Extract the (X, Y) coordinate from the center of the cell holding the provided text.  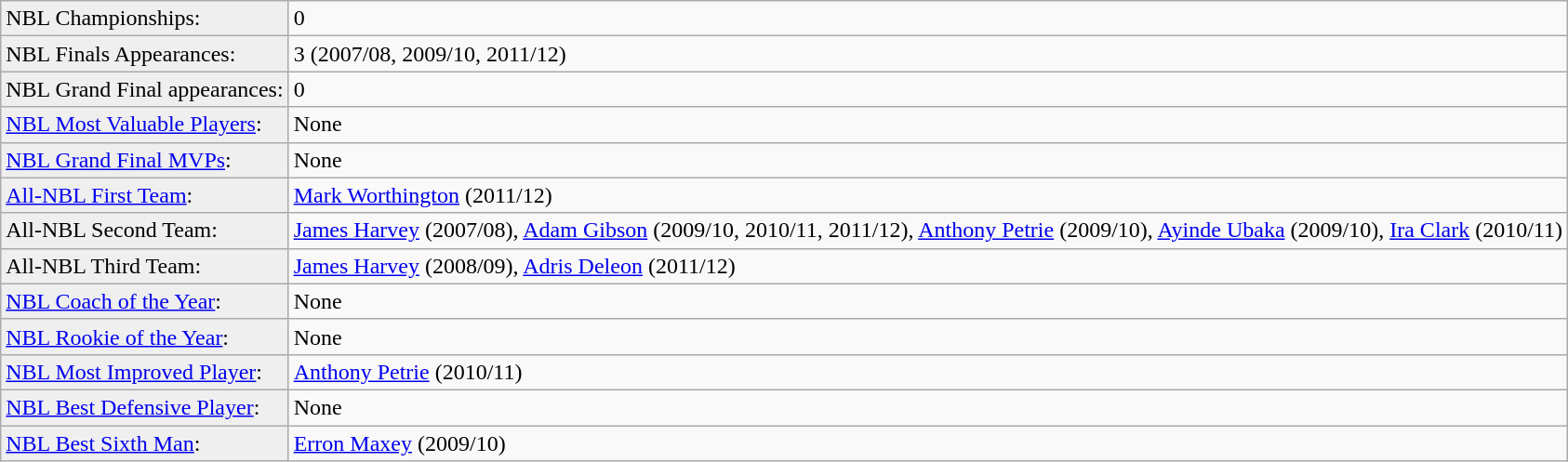
Erron Maxey (2009/10) (928, 443)
NBL Best Sixth Man: (145, 443)
NBL Championships: (145, 19)
NBL Most Valuable Players: (145, 125)
All-NBL First Team: (145, 195)
3 (2007/08, 2009/10, 2011/12) (928, 54)
NBL Rookie of the Year: (145, 337)
Anthony Petrie (2010/11) (928, 372)
NBL Best Defensive Player: (145, 407)
NBL Grand Final MVPs: (145, 160)
James Harvey (2007/08), Adam Gibson (2009/10, 2010/11, 2011/12), Anthony Petrie (2009/10), Ayinde Ubaka (2009/10), Ira Clark (2010/11) (928, 231)
NBL Coach of the Year: (145, 301)
NBL Grand Final appearances: (145, 89)
NBL Most Improved Player: (145, 372)
NBL Finals Appearances: (145, 54)
All-NBL Third Team: (145, 266)
James Harvey (2008/09), Adris Deleon (2011/12) (928, 266)
All-NBL Second Team: (145, 231)
Mark Worthington (2011/12) (928, 195)
